Output the [X, Y] coordinate of the center of the cell containing the given text.  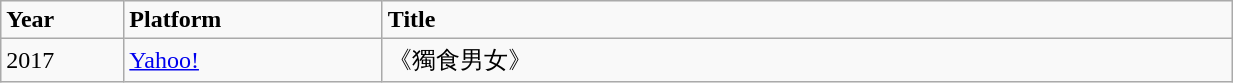
2017 [62, 60]
Yahoo! [253, 60]
Platform [253, 20]
《獨食男女》 [806, 60]
Title [806, 20]
Year [62, 20]
